Identify which cell holds the provided text, then report its [x, y] central coordinate. 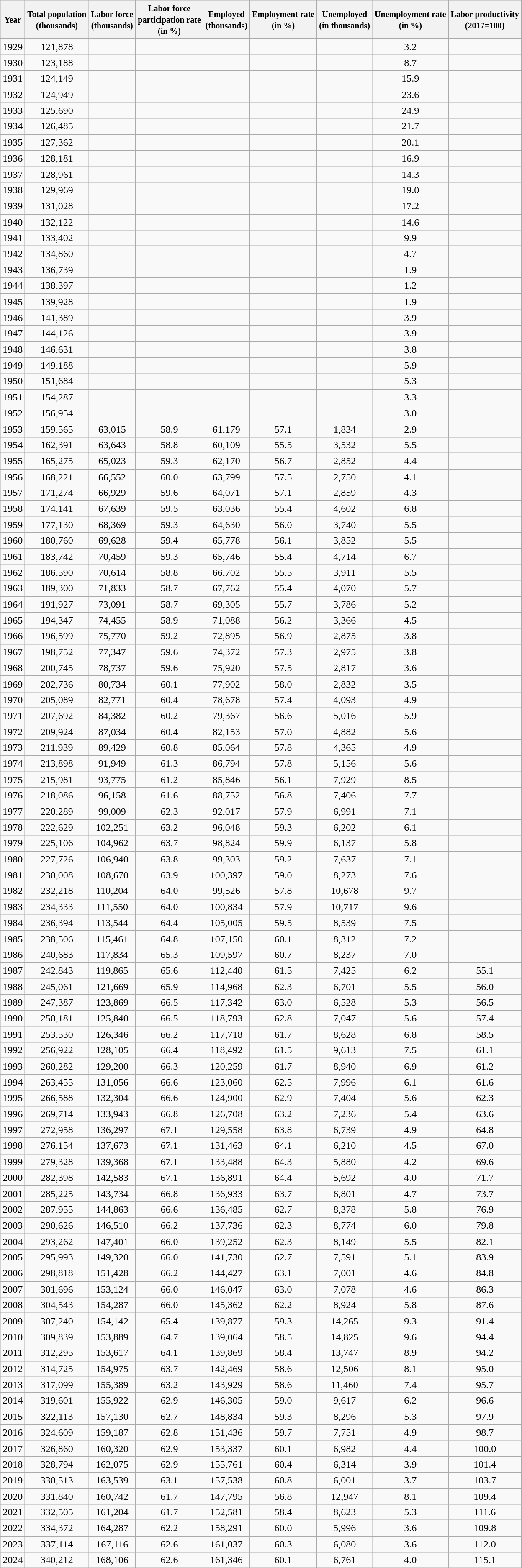
84.8 [485, 1273]
Employed(thousands) [226, 20]
163,539 [112, 1480]
56.6 [283, 716]
1951 [13, 397]
133,402 [57, 238]
56.2 [283, 620]
106,940 [112, 859]
2008 [13, 1305]
238,506 [57, 939]
66,929 [112, 493]
1989 [13, 1003]
240,683 [57, 955]
55.7 [283, 604]
67.0 [485, 1146]
19.0 [411, 190]
87.6 [485, 1305]
74,372 [226, 652]
66,552 [112, 477]
7,425 [345, 970]
2014 [13, 1401]
1946 [13, 318]
65,746 [226, 557]
5,156 [345, 764]
253,530 [57, 1034]
64.3 [283, 1162]
63,799 [226, 477]
73.7 [485, 1193]
234,333 [57, 907]
1941 [13, 238]
11,460 [345, 1385]
4,070 [345, 588]
92,017 [226, 811]
80,734 [112, 684]
6,982 [345, 1448]
5,016 [345, 716]
2004 [13, 1242]
4,714 [345, 557]
5.4 [411, 1114]
98,824 [226, 843]
331,840 [57, 1496]
317,099 [57, 1385]
72,895 [226, 636]
146,510 [112, 1225]
95.0 [485, 1369]
1963 [13, 588]
1939 [13, 206]
328,794 [57, 1464]
109,597 [226, 955]
165,275 [57, 461]
70,459 [112, 557]
85,064 [226, 748]
3,852 [345, 541]
141,730 [226, 1257]
9.9 [411, 238]
1998 [13, 1146]
100,397 [226, 875]
5.7 [411, 588]
1985 [13, 939]
245,061 [57, 986]
1945 [13, 302]
1953 [13, 429]
2021 [13, 1512]
24.9 [411, 110]
99,303 [226, 859]
1.2 [411, 286]
69,628 [112, 541]
1972 [13, 732]
151,436 [226, 1432]
8.9 [411, 1353]
7,406 [345, 796]
1976 [13, 796]
121,669 [112, 986]
Labor forceparticipation rate(in %) [170, 20]
57.3 [283, 652]
66.3 [170, 1066]
153,617 [112, 1353]
1947 [13, 334]
115.1 [485, 1560]
2,750 [345, 477]
1971 [13, 716]
272,958 [57, 1130]
7.6 [411, 875]
7.0 [411, 955]
10,678 [345, 891]
65.6 [170, 970]
2017 [13, 1448]
2013 [13, 1385]
6,991 [345, 811]
59.9 [283, 843]
82,153 [226, 732]
14.3 [411, 174]
1969 [13, 684]
105,005 [226, 923]
110,204 [112, 891]
14.6 [411, 222]
63.9 [170, 875]
8,273 [345, 875]
177,130 [57, 525]
295,993 [57, 1257]
1991 [13, 1034]
1958 [13, 509]
61.3 [170, 764]
153,889 [112, 1337]
60.2 [170, 716]
1994 [13, 1082]
1992 [13, 1050]
293,262 [57, 1242]
1979 [13, 843]
7.4 [411, 1385]
2023 [13, 1544]
13,747 [345, 1353]
1948 [13, 349]
147,795 [226, 1496]
141,389 [57, 318]
125,840 [112, 1019]
209,924 [57, 732]
324,609 [57, 1432]
132,122 [57, 222]
6,761 [345, 1560]
146,631 [57, 349]
131,463 [226, 1146]
95.7 [485, 1385]
3,786 [345, 604]
132,304 [112, 1098]
146,047 [226, 1289]
2,832 [345, 684]
60,109 [226, 445]
332,505 [57, 1512]
8,378 [345, 1209]
1932 [13, 95]
250,181 [57, 1019]
1934 [13, 126]
58.0 [283, 684]
Labor force(thousands) [112, 20]
1937 [13, 174]
8,623 [345, 1512]
78,737 [112, 668]
71.7 [485, 1178]
136,485 [226, 1209]
Unemployed(in thousands) [345, 20]
71,088 [226, 620]
63.6 [485, 1114]
164,287 [112, 1528]
260,282 [57, 1066]
133,943 [112, 1114]
1997 [13, 1130]
85,846 [226, 780]
139,252 [226, 1242]
1981 [13, 875]
1,834 [345, 429]
3.3 [411, 397]
205,089 [57, 700]
8,940 [345, 1066]
56.5 [485, 1003]
115,461 [112, 939]
8,628 [345, 1034]
1943 [13, 270]
2005 [13, 1257]
1957 [13, 493]
1993 [13, 1066]
3,532 [345, 445]
4,093 [345, 700]
269,714 [57, 1114]
6,210 [345, 1146]
143,929 [226, 1385]
96.6 [485, 1401]
60.3 [283, 1544]
60.7 [283, 955]
124,949 [57, 95]
77,347 [112, 652]
4.2 [411, 1162]
139,368 [112, 1162]
301,696 [57, 1289]
314,725 [57, 1369]
8.5 [411, 780]
123,060 [226, 1082]
168,106 [112, 1560]
279,328 [57, 1162]
91.4 [485, 1321]
5,692 [345, 1178]
6,801 [345, 1193]
1984 [13, 923]
147,401 [112, 1242]
128,105 [112, 1050]
1973 [13, 748]
67,762 [226, 588]
136,739 [57, 270]
65.4 [170, 1321]
143,734 [112, 1193]
8,312 [345, 939]
123,869 [112, 1003]
9,617 [345, 1401]
3.5 [411, 684]
2,875 [345, 636]
1987 [13, 970]
7,929 [345, 780]
4,882 [345, 732]
78,678 [226, 700]
6.9 [411, 1066]
1933 [13, 110]
144,427 [226, 1273]
139,869 [226, 1353]
2010 [13, 1337]
191,927 [57, 604]
312,295 [57, 1353]
152,581 [226, 1512]
120,259 [226, 1066]
1938 [13, 190]
117,718 [226, 1034]
7,637 [345, 859]
64.7 [170, 1337]
1967 [13, 652]
2018 [13, 1464]
23.6 [411, 95]
153,337 [226, 1448]
118,492 [226, 1050]
3.2 [411, 47]
93,775 [112, 780]
2007 [13, 1289]
145,362 [226, 1305]
3,911 [345, 572]
1970 [13, 700]
64,630 [226, 525]
118,793 [226, 1019]
160,320 [112, 1448]
139,877 [226, 1321]
213,898 [57, 764]
61,179 [226, 429]
8,237 [345, 955]
112,440 [226, 970]
117,834 [112, 955]
1964 [13, 604]
59.4 [170, 541]
128,961 [57, 174]
202,736 [57, 684]
124,900 [226, 1098]
74,455 [112, 620]
Employment rate(in %) [283, 20]
Year [13, 20]
2012 [13, 1369]
Labor productivity(2017=100) [485, 20]
67,639 [112, 509]
2020 [13, 1496]
236,394 [57, 923]
149,320 [112, 1257]
285,225 [57, 1193]
98.7 [485, 1432]
2001 [13, 1193]
79.8 [485, 1225]
1955 [13, 461]
2006 [13, 1273]
6,080 [345, 1544]
7,236 [345, 1114]
1956 [13, 477]
134,860 [57, 254]
129,200 [112, 1066]
69,305 [226, 604]
136,297 [112, 1130]
242,843 [57, 970]
10,717 [345, 907]
168,221 [57, 477]
8,774 [345, 1225]
167,116 [112, 1544]
148,834 [226, 1417]
8,296 [345, 1417]
63,036 [226, 509]
63,015 [112, 429]
2011 [13, 1353]
69.6 [485, 1162]
155,922 [112, 1401]
6,314 [345, 1464]
2.9 [411, 429]
1950 [13, 381]
4,365 [345, 748]
66.4 [170, 1050]
129,558 [226, 1130]
7.7 [411, 796]
6,202 [345, 827]
73,091 [112, 604]
146,305 [226, 1401]
65.9 [170, 986]
322,113 [57, 1417]
1986 [13, 955]
337,114 [57, 1544]
94.4 [485, 1337]
4,602 [345, 509]
334,372 [57, 1528]
1999 [13, 1162]
96,048 [226, 827]
5,996 [345, 1528]
290,626 [57, 1225]
1930 [13, 63]
142,583 [112, 1178]
158,291 [226, 1528]
7,078 [345, 1289]
89,429 [112, 748]
144,863 [112, 1209]
1996 [13, 1114]
7,591 [345, 1257]
149,188 [57, 365]
6.7 [411, 557]
309,839 [57, 1337]
96,158 [112, 796]
1936 [13, 158]
57.0 [283, 732]
56.9 [283, 636]
161,204 [112, 1512]
16.9 [411, 158]
1978 [13, 827]
183,742 [57, 557]
88,752 [226, 796]
156,954 [57, 413]
247,387 [57, 1003]
66,702 [226, 572]
127,362 [57, 142]
82.1 [485, 1242]
1962 [13, 572]
12,947 [345, 1496]
62,170 [226, 461]
65,778 [226, 541]
151,428 [112, 1273]
154,975 [112, 1369]
1954 [13, 445]
144,126 [57, 334]
108,670 [112, 875]
326,860 [57, 1448]
76.9 [485, 1209]
4.1 [411, 477]
86,794 [226, 764]
2,852 [345, 461]
1980 [13, 859]
7,996 [345, 1082]
55.1 [485, 970]
104,962 [112, 843]
101.4 [485, 1464]
84,382 [112, 716]
6.0 [411, 1225]
136,933 [226, 1193]
189,300 [57, 588]
7.2 [411, 939]
207,692 [57, 716]
114,968 [226, 986]
227,726 [57, 859]
12,506 [345, 1369]
1995 [13, 1098]
263,455 [57, 1082]
15.9 [411, 79]
100.0 [485, 1448]
75,770 [112, 636]
5.2 [411, 604]
276,154 [57, 1146]
103.7 [485, 1480]
113,544 [112, 923]
86.3 [485, 1289]
319,601 [57, 1401]
65,023 [112, 461]
107,150 [226, 939]
3,366 [345, 620]
157,538 [226, 1480]
79,367 [226, 716]
126,485 [57, 126]
222,629 [57, 827]
131,056 [112, 1082]
14,825 [345, 1337]
330,513 [57, 1480]
99,526 [226, 891]
198,752 [57, 652]
125,690 [57, 110]
1944 [13, 286]
159,565 [57, 429]
1935 [13, 142]
8,149 [345, 1242]
4.3 [411, 493]
1929 [13, 47]
124,149 [57, 79]
2,817 [345, 668]
2000 [13, 1178]
8.7 [411, 63]
68,369 [112, 525]
100,834 [226, 907]
129,969 [57, 190]
61.1 [485, 1050]
111.6 [485, 1512]
218,086 [57, 796]
171,274 [57, 493]
6,701 [345, 986]
99,009 [112, 811]
5,880 [345, 1162]
91,949 [112, 764]
174,141 [57, 509]
142,469 [226, 1369]
1990 [13, 1019]
151,684 [57, 381]
65.3 [170, 955]
137,736 [226, 1225]
282,398 [57, 1178]
83.9 [485, 1257]
21.7 [411, 126]
1942 [13, 254]
Unemployment rate (in %) [411, 20]
6,739 [345, 1130]
266,588 [57, 1098]
155,389 [112, 1385]
1931 [13, 79]
14,265 [345, 1321]
136,891 [226, 1178]
77,902 [226, 684]
9.7 [411, 891]
211,939 [57, 748]
161,346 [226, 1560]
2003 [13, 1225]
162,075 [112, 1464]
126,346 [112, 1034]
6,001 [345, 1480]
7,751 [345, 1432]
8,924 [345, 1305]
1966 [13, 636]
1949 [13, 365]
87,034 [112, 732]
160,742 [112, 1496]
180,760 [57, 541]
287,955 [57, 1209]
109.4 [485, 1496]
186,590 [57, 572]
220,289 [57, 811]
307,240 [57, 1321]
2,859 [345, 493]
7,404 [345, 1098]
71,833 [112, 588]
7,047 [345, 1019]
119,865 [112, 970]
3.7 [411, 1480]
2016 [13, 1432]
232,218 [57, 891]
1983 [13, 907]
200,745 [57, 668]
1968 [13, 668]
304,543 [57, 1305]
157,130 [112, 1417]
1940 [13, 222]
161,037 [226, 1544]
56.7 [283, 461]
1952 [13, 413]
133,488 [226, 1162]
2,975 [345, 652]
2009 [13, 1321]
1961 [13, 557]
8,539 [345, 923]
109.8 [485, 1528]
215,981 [57, 780]
162,391 [57, 445]
64,071 [226, 493]
1982 [13, 891]
62.5 [283, 1082]
97.9 [485, 1417]
154,142 [112, 1321]
121,878 [57, 47]
155,761 [226, 1464]
70,614 [112, 572]
2022 [13, 1528]
340,212 [57, 1560]
123,188 [57, 63]
138,397 [57, 286]
6,528 [345, 1003]
137,673 [112, 1146]
3,740 [345, 525]
117,342 [226, 1003]
82,771 [112, 700]
159,187 [112, 1432]
196,599 [57, 636]
59.7 [283, 1432]
Total population(thousands) [57, 20]
298,818 [57, 1273]
5.1 [411, 1257]
63,643 [112, 445]
7,001 [345, 1273]
230,008 [57, 875]
194,347 [57, 620]
112.0 [485, 1544]
256,922 [57, 1050]
2019 [13, 1480]
94.2 [485, 1353]
1965 [13, 620]
17.2 [411, 206]
20.1 [411, 142]
2024 [13, 1560]
102,251 [112, 827]
128,181 [57, 158]
139,064 [226, 1337]
1974 [13, 764]
225,106 [57, 843]
1988 [13, 986]
126,708 [226, 1114]
1975 [13, 780]
131,028 [57, 206]
9,613 [345, 1050]
1959 [13, 525]
153,124 [112, 1289]
2002 [13, 1209]
75,920 [226, 668]
2015 [13, 1417]
139,928 [57, 302]
1977 [13, 811]
1960 [13, 541]
3.0 [411, 413]
6,137 [345, 843]
9.3 [411, 1321]
111,550 [112, 907]
